Determine the [X, Y] coordinate at the center of the cell enclosing the given text.  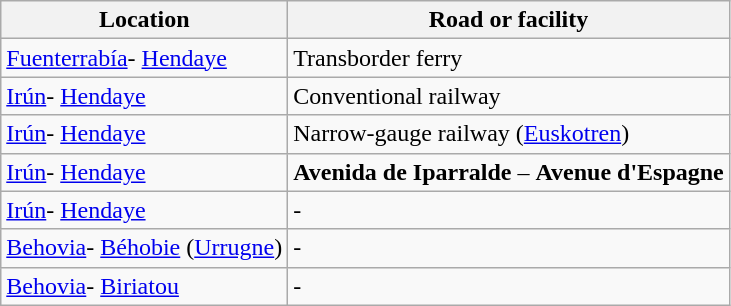
Location [144, 20]
Narrow-gauge railway (Euskotren) [509, 134]
Avenida de Iparralde – Avenue d'Espagne [509, 172]
Road or facility [509, 20]
Transborder ferry [509, 58]
Fuenterrabía- Hendaye [144, 58]
Behovia- Biriatou [144, 286]
Conventional railway [509, 96]
Behovia- Béhobie (Urrugne) [144, 248]
